Provide the [x, y] coordinate of the cell's center where the given text is located.  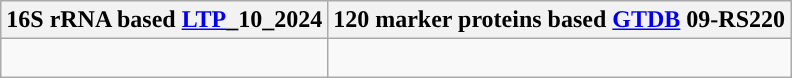
16S rRNA based LTP_10_2024 [164, 20]
120 marker proteins based GTDB 09-RS220 [560, 20]
